Detect which cell encompasses the target text, then output its [X, Y] center coordinate. 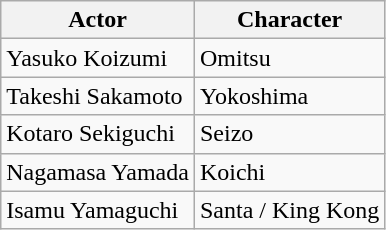
Nagamasa Yamada [98, 172]
Kotaro Sekiguchi [98, 134]
Actor [98, 20]
Yasuko Koizumi [98, 58]
Isamu Yamaguchi [98, 210]
Santa / King Kong [289, 210]
Takeshi Sakamoto [98, 96]
Omitsu [289, 58]
Character [289, 20]
Koichi [289, 172]
Seizo [289, 134]
Yokoshima [289, 96]
